Detect which cell encompasses the target text, then output its (x, y) center coordinate. 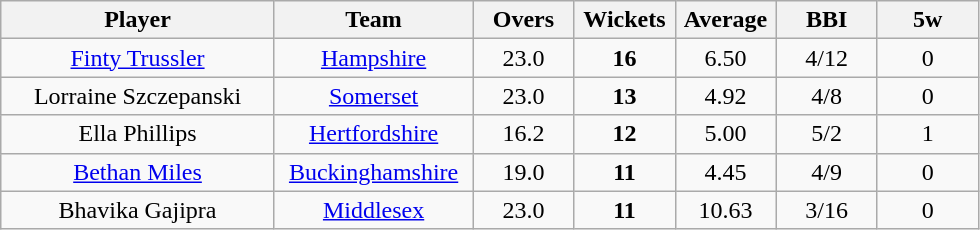
Hertfordshire (374, 134)
Middlesex (374, 210)
Wickets (624, 20)
Buckinghamshire (374, 172)
Team (374, 20)
10.63 (726, 210)
5.00 (726, 134)
16.2 (524, 134)
4/12 (826, 58)
Player (138, 20)
4.45 (726, 172)
19.0 (524, 172)
6.50 (726, 58)
12 (624, 134)
Bhavika Gajipra (138, 210)
4/9 (826, 172)
3/16 (826, 210)
16 (624, 58)
Somerset (374, 96)
13 (624, 96)
4/8 (826, 96)
BBI (826, 20)
Bethan Miles (138, 172)
Hampshire (374, 58)
Overs (524, 20)
5/2 (826, 134)
Average (726, 20)
4.92 (726, 96)
Finty Trussler (138, 58)
Lorraine Szczepanski (138, 96)
1 (928, 134)
Ella Phillips (138, 134)
5w (928, 20)
